Locate the cell with the specified text and output its (x, y) center coordinate. 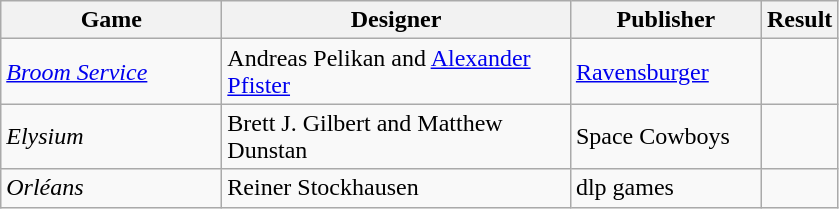
dlp games (666, 188)
Ravensburger (666, 72)
Orléans (112, 188)
Elysium (112, 136)
Space Cowboys (666, 136)
Broom Service (112, 72)
Result (799, 20)
Game (112, 20)
Brett J. Gilbert and Matthew Dunstan (396, 136)
Reiner Stockhausen (396, 188)
Publisher (666, 20)
Andreas Pelikan and Alexander Pfister (396, 72)
Designer (396, 20)
